Search for the cell housing the specified text and yield its [x, y] center coordinate. 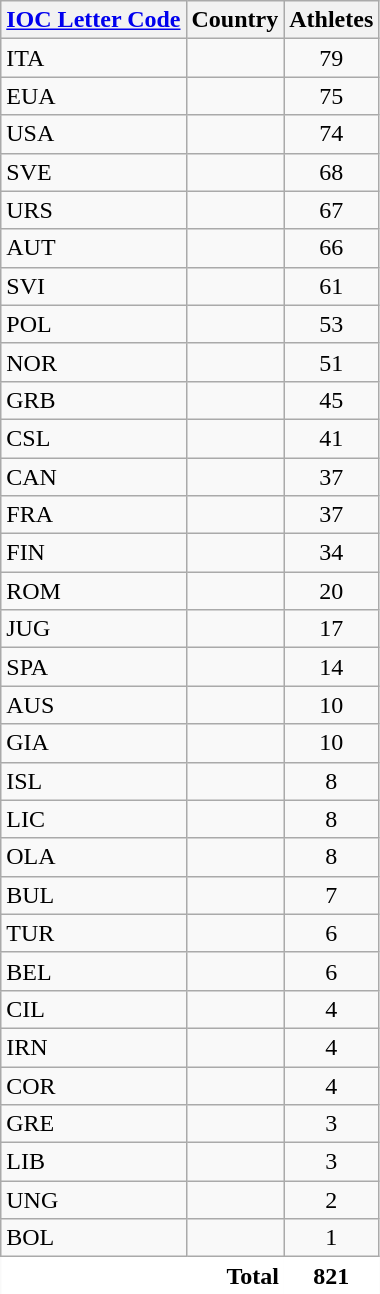
Total [142, 1276]
74 [332, 134]
66 [332, 248]
GIA [94, 743]
EUA [94, 96]
UNG [94, 1200]
45 [332, 400]
1 [332, 1238]
17 [332, 629]
ISL [94, 781]
53 [332, 324]
61 [332, 286]
75 [332, 96]
SPA [94, 667]
CAN [94, 477]
NOR [94, 362]
GRE [94, 1124]
CIL [94, 1009]
51 [332, 362]
JUG [94, 629]
POL [94, 324]
FRA [94, 515]
COR [94, 1085]
LIB [94, 1162]
Athletes [332, 20]
URS [94, 210]
SVI [94, 286]
2 [332, 1200]
SVE [94, 172]
20 [332, 591]
CSL [94, 438]
AUT [94, 248]
LIC [94, 819]
TUR [94, 933]
BUL [94, 895]
7 [332, 895]
GRB [94, 400]
ROM [94, 591]
67 [332, 210]
ITA [94, 58]
79 [332, 58]
BOL [94, 1238]
34 [332, 553]
FIN [94, 553]
OLA [94, 857]
14 [332, 667]
USA [94, 134]
BEL [94, 971]
68 [332, 172]
AUS [94, 705]
41 [332, 438]
821 [332, 1276]
IRN [94, 1047]
Country [235, 20]
IOC Letter Code [94, 20]
